Identify which cell holds the provided text, then report its [X, Y] central coordinate. 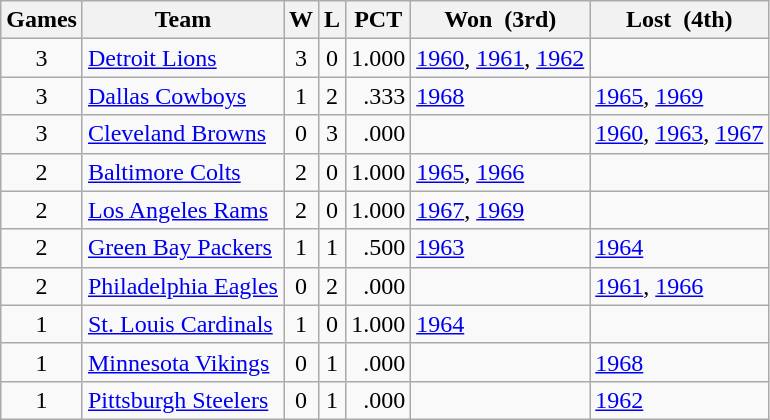
1961, 1966 [680, 286]
Baltimore Colts [182, 172]
St. Louis Cardinals [182, 324]
Minnesota Vikings [182, 362]
Philadelphia Eagles [182, 286]
1967, 1969 [500, 210]
Games [42, 20]
PCT [378, 20]
.333 [378, 96]
Detroit Lions [182, 58]
.500 [378, 248]
Pittsburgh Steelers [182, 400]
1960, 1961, 1962 [500, 58]
1965, 1966 [500, 172]
1960, 1963, 1967 [680, 134]
Cleveland Browns [182, 134]
Los Angeles Rams [182, 210]
Dallas Cowboys [182, 96]
Team [182, 20]
Won (3rd) [500, 20]
Green Bay Packers [182, 248]
1962 [680, 400]
W [302, 20]
L [332, 20]
1963 [500, 248]
1965, 1969 [680, 96]
Lost (4th) [680, 20]
